Output the [X, Y] coordinate of the center of the cell containing the given text.  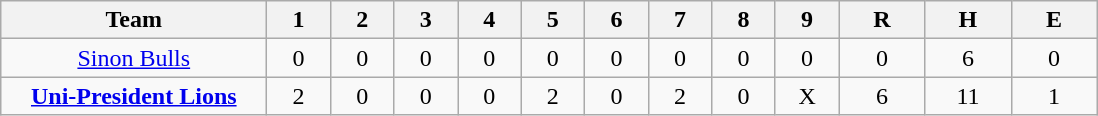
3 [426, 20]
Sinon Bulls [134, 58]
4 [490, 20]
9 [807, 20]
8 [744, 20]
7 [680, 20]
5 [553, 20]
E [1054, 20]
Team [134, 20]
H [968, 20]
Uni-President Lions [134, 96]
11 [968, 96]
X [807, 96]
R [882, 20]
